Pinpoint the cell where the given text exists, returning its (X, Y) midpoint coordinate. 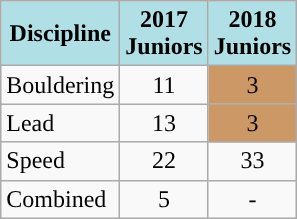
5 (164, 199)
2017Juniors (164, 34)
11 (164, 85)
33 (252, 161)
13 (164, 123)
- (252, 199)
Lead (60, 123)
Bouldering (60, 85)
Combined (60, 199)
22 (164, 161)
2018Juniors (252, 34)
Discipline (60, 34)
Speed (60, 161)
